Extract the (X, Y) coordinate from the center of the cell holding the provided text.  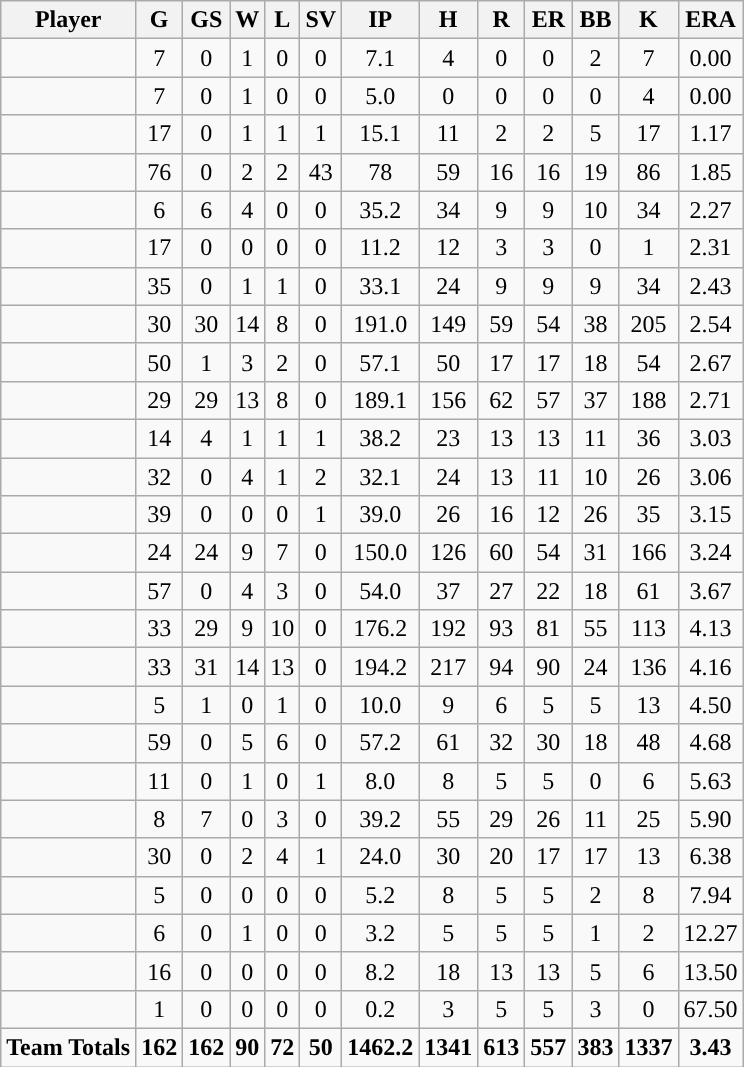
2.31 (710, 248)
54.0 (380, 591)
R (502, 20)
7.1 (380, 58)
62 (502, 400)
5.2 (380, 895)
76 (160, 172)
27 (502, 591)
3.24 (710, 553)
192 (448, 629)
205 (648, 324)
36 (648, 438)
3.03 (710, 438)
2.27 (710, 210)
1.85 (710, 172)
4.50 (710, 705)
W (248, 20)
6.38 (710, 857)
8.2 (380, 971)
2.67 (710, 362)
8.0 (380, 781)
ER (548, 20)
G (160, 20)
SV (321, 20)
4.13 (710, 629)
33.1 (380, 286)
GS (206, 20)
149 (448, 324)
3.2 (380, 933)
613 (502, 1047)
189.1 (380, 400)
1341 (448, 1047)
11.2 (380, 248)
39.0 (380, 515)
94 (502, 667)
2.54 (710, 324)
5.0 (380, 96)
150.0 (380, 553)
38.2 (380, 438)
H (448, 20)
176.2 (380, 629)
126 (448, 553)
23 (448, 438)
3.43 (710, 1047)
39 (160, 515)
1.17 (710, 134)
72 (282, 1047)
25 (648, 819)
1462.2 (380, 1047)
39.2 (380, 819)
12.27 (710, 933)
ERA (710, 20)
57.2 (380, 743)
35.2 (380, 210)
156 (448, 400)
81 (548, 629)
15.1 (380, 134)
0.2 (380, 1009)
32.1 (380, 477)
38 (596, 324)
20 (502, 857)
10.0 (380, 705)
166 (648, 553)
43 (321, 172)
78 (380, 172)
4.16 (710, 667)
93 (502, 629)
24.0 (380, 857)
22 (548, 591)
3.15 (710, 515)
86 (648, 172)
Team Totals (68, 1047)
383 (596, 1047)
57.1 (380, 362)
7.94 (710, 895)
67.50 (710, 1009)
13.50 (710, 971)
194.2 (380, 667)
Player (68, 20)
3.06 (710, 477)
L (282, 20)
136 (648, 667)
5.90 (710, 819)
4.68 (710, 743)
19 (596, 172)
60 (502, 553)
2.71 (710, 400)
48 (648, 743)
BB (596, 20)
5.63 (710, 781)
217 (448, 667)
1337 (648, 1047)
557 (548, 1047)
191.0 (380, 324)
2.43 (710, 286)
K (648, 20)
3.67 (710, 591)
188 (648, 400)
113 (648, 629)
IP (380, 20)
